Search for the cell housing the specified text and yield its (x, y) center coordinate. 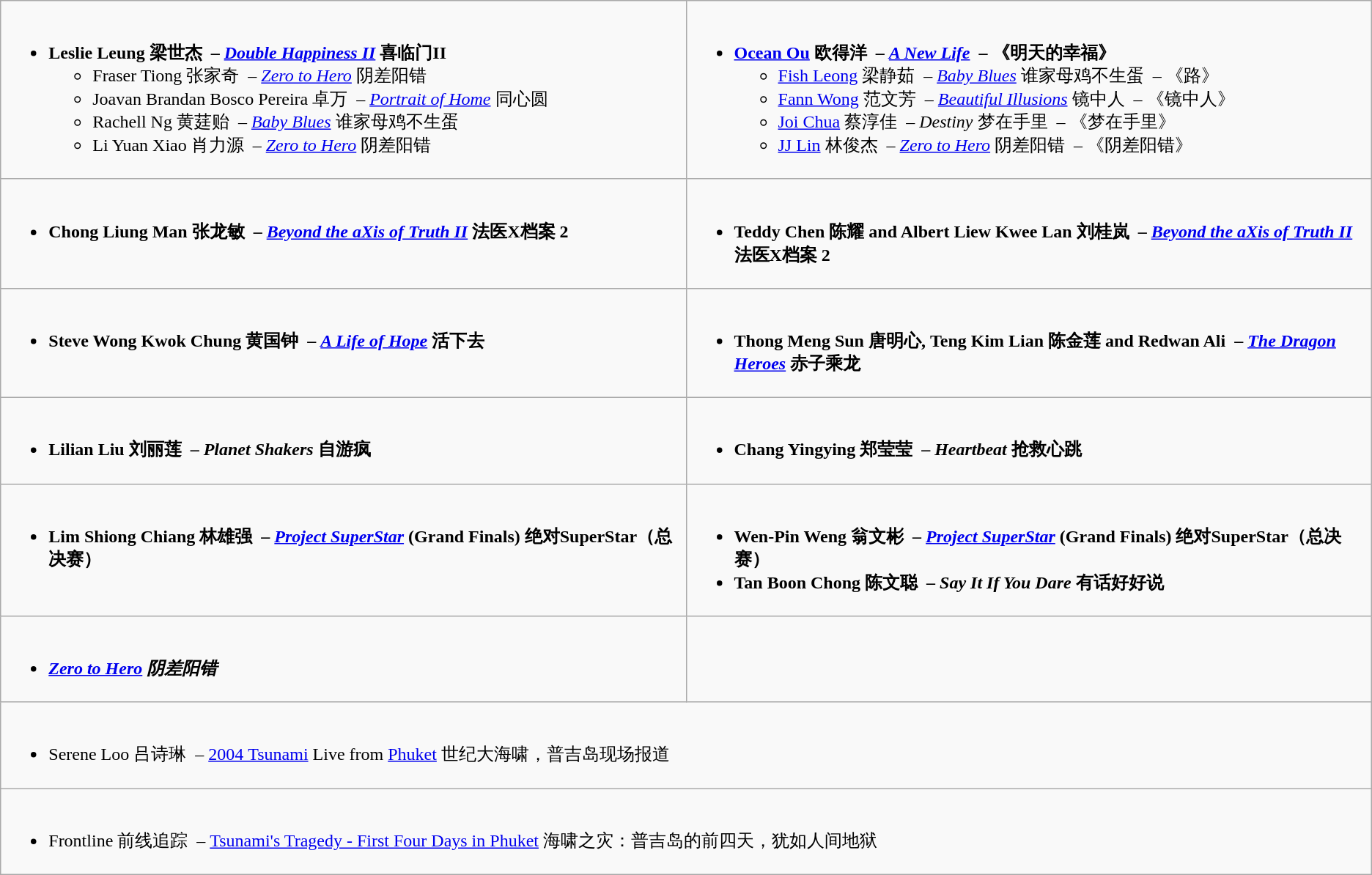
Lilian Liu 刘丽莲 – Planet Shakers 自游疯 (343, 440)
Chong Liung Man 张龙敏 – Beyond the aXis of Truth II 法医X档案 2 (343, 233)
Chang Yingying 郑莹莹 – Heartbeat 抢救心跳 (1029, 440)
Serene Loo 吕诗琳 – 2004 Tsunami Live from Phuket 世纪大海啸，普吉岛现场报道 (686, 745)
Steve Wong Kwok Chung 黄国钟 – A Life of Hope 活下去 (343, 343)
Teddy Chen 陈耀 and Albert Liew Kwee Lan 刘桂岚 – Beyond the aXis of Truth II 法医X档案 2 (1029, 233)
Zero to Hero 阴差阳错 (343, 660)
Frontline 前线追踪 – Tsunami's Tragedy - First Four Days in Phuket 海啸之灾：普吉岛的前四天，犹如人间地狱 (686, 832)
Thong Meng Sun 唐明心, Teng Kim Lian 陈金莲 and Redwan Ali – The Dragon Heroes 赤子乘龙 (1029, 343)
Lim Shiong Chiang 林雄强 – Project SuperStar (Grand Finals) 绝对SuperStar（总决赛） (343, 550)
Wen-Pin Weng 翁文彬 – Project SuperStar (Grand Finals) 绝对SuperStar（总决赛）Tan Boon Chong 陈文聪 – Say It If You Dare 有话好好说 (1029, 550)
